For the text-containing cell, return its midpoint in [x, y] coordinate format. 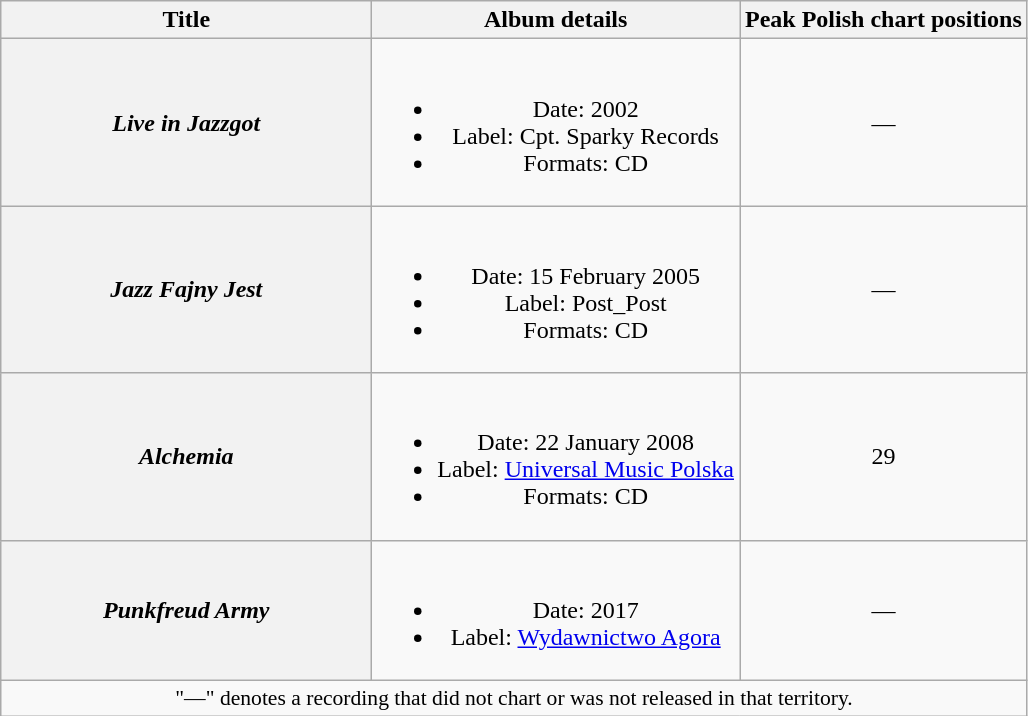
Punkfreud Army [186, 610]
Date: 2002Label: Cpt. Sparky RecordsFormats: CD [556, 122]
"—" denotes a recording that did not chart or was not released in that territory. [514, 698]
Title [186, 20]
Date: 2017Label: Wydawnictwo Agora [556, 610]
Alchemia [186, 456]
29 [884, 456]
Live in Jazzgot [186, 122]
Album details [556, 20]
Jazz Fajny Jest [186, 290]
Peak Polish chart positions [884, 20]
Date: 22 January 2008Label: Universal Music PolskaFormats: CD [556, 456]
Date: 15 February 2005Label: Post_PostFormats: CD [556, 290]
